Capture the cell that displays the provided text and extract its (x, y) central coordinate. 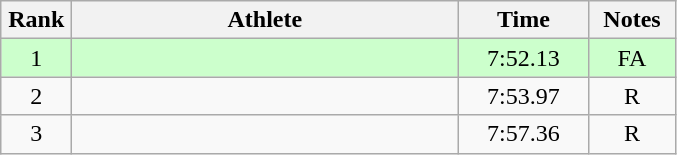
FA (632, 58)
Notes (632, 20)
Athlete (265, 20)
7:53.97 (524, 96)
Rank (36, 20)
7:52.13 (524, 58)
Time (524, 20)
7:57.36 (524, 134)
2 (36, 96)
1 (36, 58)
3 (36, 134)
